Return [x, y] of the center of cell containing provided text 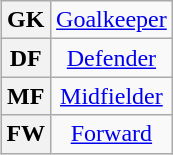
GK [26, 20]
Midfielder [112, 96]
Goalkeeper [112, 20]
DF [26, 58]
Defender [112, 58]
MF [26, 96]
Forward [112, 134]
FW [26, 134]
